Search for the cell housing the specified text and yield its [X, Y] center coordinate. 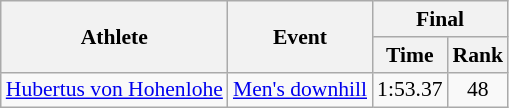
Athlete [114, 36]
Hubertus von Hohenlohe [114, 90]
Final [440, 19]
Time [410, 55]
Rank [478, 55]
Event [300, 36]
1:53.37 [410, 90]
48 [478, 90]
Men's downhill [300, 90]
